Locate the cell with the specified text and output its [x, y] center coordinate. 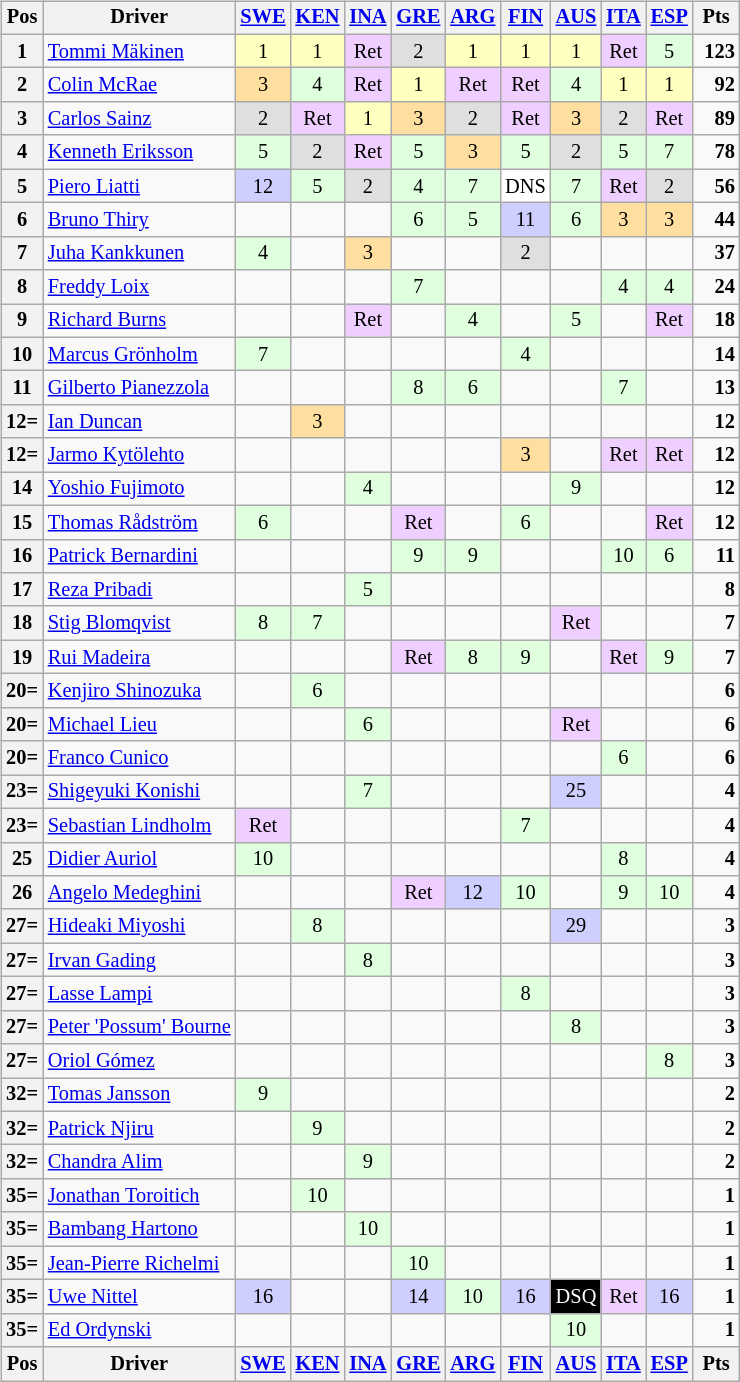
Tommi Mäkinen [140, 51]
92 [716, 85]
19 [22, 657]
Yoshio Fujimoto [140, 489]
89 [716, 119]
Rui Madeira [140, 657]
Kenneth Eriksson [140, 152]
Patrick Njiru [140, 1128]
Shigeyuki Konishi [140, 792]
17 [22, 590]
Thomas Rådström [140, 522]
24 [716, 287]
Stig Blomqvist [140, 623]
44 [716, 220]
Lasse Lampi [140, 994]
Uwe Nittel [140, 1297]
Angelo Medeghini [140, 893]
Juha Kankkunen [140, 253]
Marcus Grönholm [140, 354]
15 [22, 522]
Piero Liatti [140, 186]
Patrick Bernardini [140, 556]
Jarmo Kytölehto [140, 455]
Didier Auriol [140, 859]
Freddy Loix [140, 287]
Oriol Gómez [140, 1061]
Jonathan Toroitich [140, 1196]
Colin McRae [140, 85]
37 [716, 253]
Irvan Gading [140, 960]
26 [22, 893]
Carlos Sainz [140, 119]
Sebastian Lindholm [140, 825]
Ed Ordynski [140, 1330]
Peter 'Possum' Bourne [140, 1027]
78 [716, 152]
Chandra Alim [140, 1162]
Richard Burns [140, 321]
Bruno Thiry [140, 220]
Kenjiro Shinozuka [140, 691]
Bambang Hartono [140, 1229]
13 [716, 388]
Michael Lieu [140, 724]
Reza Pribadi [140, 590]
29 [576, 926]
Tomas Jansson [140, 1095]
DNS [525, 186]
56 [716, 186]
Hideaki Miyoshi [140, 926]
Gilberto Pianezzola [140, 388]
123 [716, 51]
Jean-Pierre Richelmi [140, 1263]
DSQ [576, 1297]
Ian Duncan [140, 422]
Franco Cunico [140, 758]
